Extract the (X, Y) coordinate from the center of the cell holding the provided text.  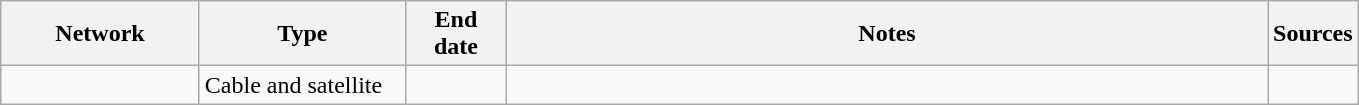
End date (456, 34)
Cable and satellite (302, 85)
Network (100, 34)
Type (302, 34)
Sources (1314, 34)
Notes (886, 34)
